Find where the given text appears and provide that cell's center as (x, y) coordinate. 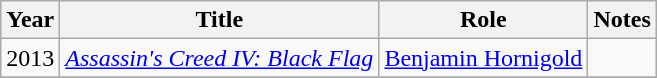
Notes (622, 20)
Assassin's Creed IV: Black Flag (220, 58)
Title (220, 20)
2013 (30, 58)
Year (30, 20)
Role (484, 20)
Benjamin Hornigold (484, 58)
